Search for the cell housing the specified text and yield its (X, Y) center coordinate. 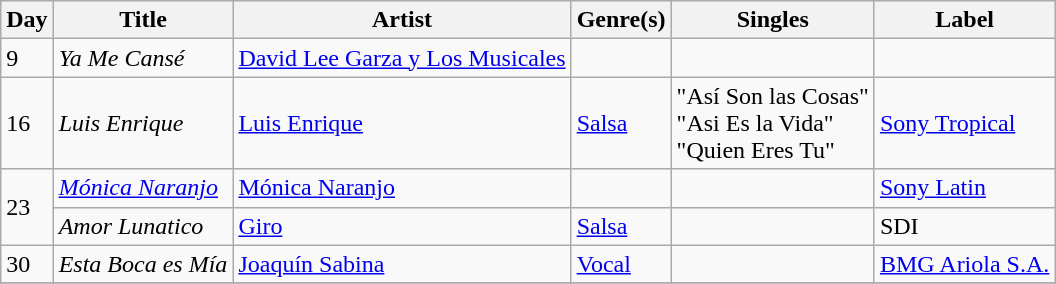
23 (27, 207)
BMG Ariola S.A. (964, 264)
Singles (772, 20)
SDI (964, 226)
David Lee Garza y Los Musicales (402, 58)
Label (964, 20)
Title (143, 20)
Giro (402, 226)
Artist (402, 20)
Esta Boca es Mía (143, 264)
Amor Lunatico (143, 226)
Genre(s) (621, 20)
30 (27, 264)
Day (27, 20)
Ya Me Cansé (143, 58)
"Así Son las Cosas""Asi Es la Vida""Quien Eres Tu" (772, 123)
16 (27, 123)
9 (27, 58)
Joaquín Sabina (402, 264)
Vocal (621, 264)
Sony Latin (964, 188)
Sony Tropical (964, 123)
